Identify which cell holds the provided text, then report its (X, Y) central coordinate. 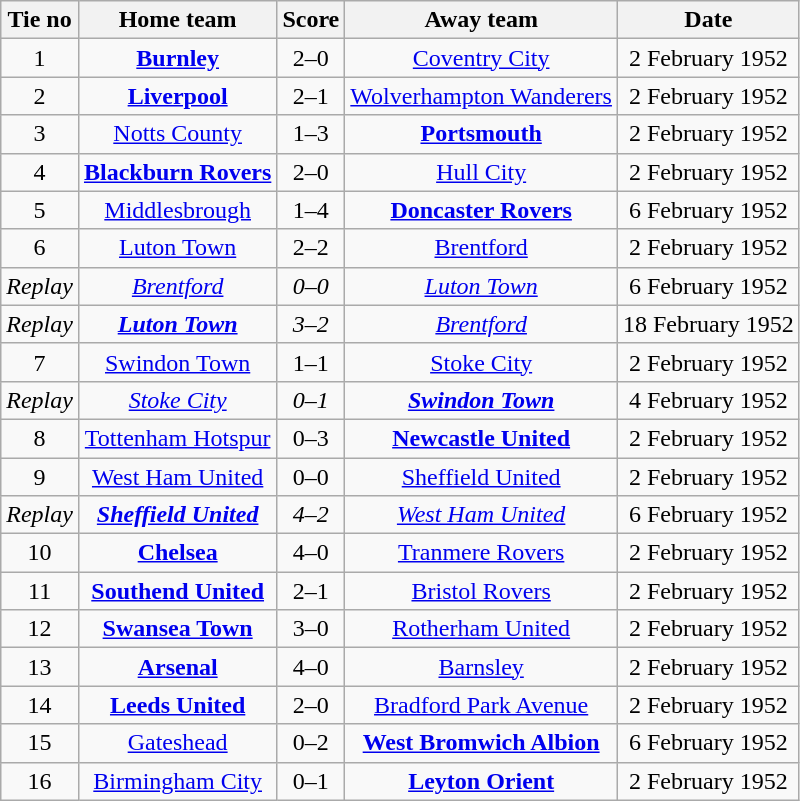
4–2 (311, 515)
Bristol Rovers (482, 591)
Coventry City (482, 58)
Home team (177, 20)
2–2 (311, 248)
Date (708, 20)
Tottenham Hotspur (177, 438)
Birmingham City (177, 781)
Newcastle United (482, 438)
5 (40, 210)
West Bromwich Albion (482, 743)
18 February 1952 (708, 324)
Swansea Town (177, 629)
8 (40, 438)
Leyton Orient (482, 781)
Hull City (482, 172)
6 (40, 248)
Chelsea (177, 553)
1–1 (311, 362)
13 (40, 667)
0–2 (311, 743)
1–4 (311, 210)
Barnsley (482, 667)
15 (40, 743)
14 (40, 705)
Southend United (177, 591)
Doncaster Rovers (482, 210)
4 February 1952 (708, 400)
16 (40, 781)
Wolverhampton Wanderers (482, 96)
11 (40, 591)
1 (40, 58)
4 (40, 172)
Rotherham United (482, 629)
Portsmouth (482, 134)
Leeds United (177, 705)
Arsenal (177, 667)
1–3 (311, 134)
0–3 (311, 438)
9 (40, 477)
7 (40, 362)
Score (311, 20)
Burnley (177, 58)
12 (40, 629)
Middlesbrough (177, 210)
Notts County (177, 134)
Tranmere Rovers (482, 553)
Blackburn Rovers (177, 172)
Tie no (40, 20)
10 (40, 553)
3–2 (311, 324)
3 (40, 134)
3–0 (311, 629)
2 (40, 96)
Gateshead (177, 743)
Liverpool (177, 96)
Bradford Park Avenue (482, 705)
Away team (482, 20)
